Pinpoint the cell where the given text exists, returning its (x, y) midpoint coordinate. 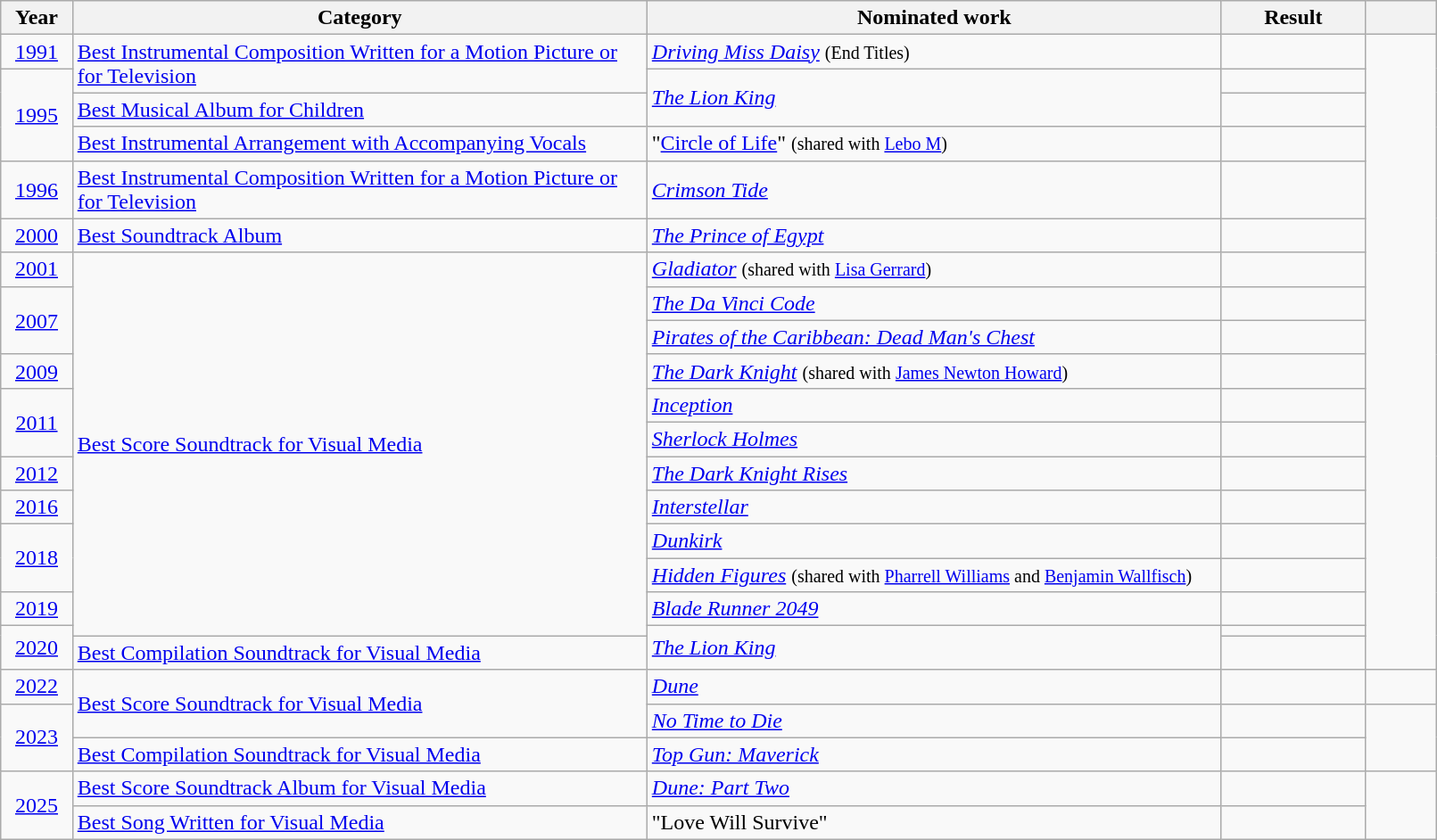
Best Soundtrack Album (359, 235)
The Da Vinci Code (934, 303)
Top Gun: Maverick (934, 754)
1996 (37, 189)
Crimson Tide (934, 189)
Result (1293, 18)
Blade Runner 2049 (934, 609)
Nominated work (934, 18)
The Prince of Egypt (934, 235)
2001 (37, 269)
Best Score Soundtrack Album for Visual Media (359, 788)
"Circle of Life" (shared with Lebo M) (934, 144)
2011 (37, 422)
Best Instrumental Arrangement with Accompanying Vocals (359, 144)
2016 (37, 507)
Year (37, 18)
2018 (37, 558)
2020 (37, 647)
"Love Will Survive" (934, 822)
Gladiator (shared with Lisa Gerrard) (934, 269)
Dunkirk (934, 541)
Interstellar (934, 507)
2025 (37, 805)
2019 (37, 609)
Driving Miss Daisy (End Titles) (934, 52)
1991 (37, 52)
2022 (37, 687)
Dune: Part Two (934, 788)
Category (359, 18)
2012 (37, 474)
Dune (934, 687)
2000 (37, 235)
The Dark Knight Rises (934, 474)
2007 (37, 320)
Pirates of the Caribbean: Dead Man's Chest (934, 337)
2023 (37, 737)
The Dark Knight (shared with James Newton Howard) (934, 371)
Best Song Written for Visual Media (359, 822)
Inception (934, 405)
Best Musical Album for Children (359, 110)
Hidden Figures (shared with Pharrell Williams and Benjamin Wallfisch) (934, 575)
1995 (37, 114)
2009 (37, 371)
No Time to Die (934, 721)
Sherlock Holmes (934, 439)
